Scan for the cell matching the given text and deliver its [X, Y] coordinate at center. 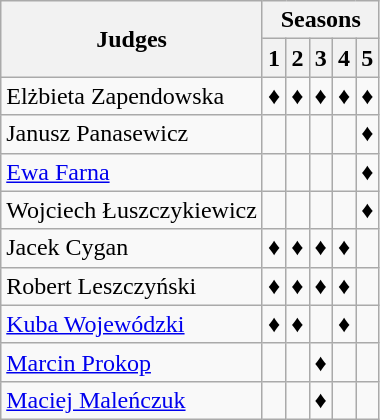
Elżbieta Zapendowska [132, 96]
1 [274, 58]
Judges [132, 39]
3 [320, 58]
Wojciech Łuszczykiewicz [132, 210]
Jacek Cygan [132, 248]
Robert Leszczyński [132, 286]
5 [368, 58]
Seasons [320, 20]
4 [344, 58]
Ewa Farna [132, 172]
2 [298, 58]
Marcin Prokop [132, 362]
Maciej Maleńczuk [132, 400]
Janusz Panasewicz [132, 134]
Kuba Wojewódzki [132, 324]
